Identify which cell holds the provided text, then report its [x, y] central coordinate. 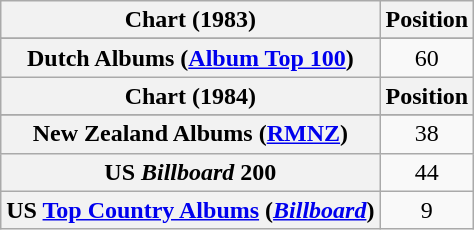
US Top Country Albums (Billboard) [190, 210]
Dutch Albums (Album Top 100) [190, 58]
US Billboard 200 [190, 172]
60 [427, 58]
Chart (1984) [190, 96]
9 [427, 210]
New Zealand Albums (RMNZ) [190, 134]
Chart (1983) [190, 20]
44 [427, 172]
38 [427, 134]
